Identify which cell holds the provided text, then report its (X, Y) central coordinate. 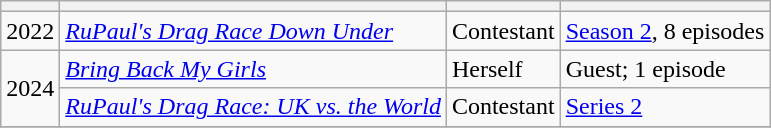
2022 (30, 31)
Guest; 1 episode (665, 69)
RuPaul's Drag Race Down Under (254, 31)
Season 2, 8 episodes (665, 31)
2024 (30, 88)
RuPaul's Drag Race: UK vs. the World (254, 107)
Herself (503, 69)
Bring Back My Girls (254, 69)
Series 2 (665, 107)
